Locate the cell with the specified text and output its [X, Y] center coordinate. 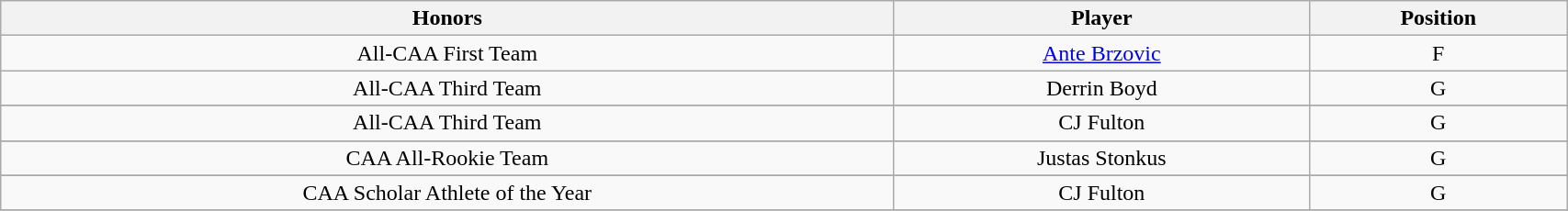
Derrin Boyd [1102, 88]
Honors [447, 18]
Ante Brzovic [1102, 53]
All-CAA First Team [447, 53]
CAA All-Rookie Team [447, 158]
F [1438, 53]
Player [1102, 18]
Justas Stonkus [1102, 158]
Position [1438, 18]
CAA Scholar Athlete of the Year [447, 193]
